Locate the cell with the specified text and output its [x, y] center coordinate. 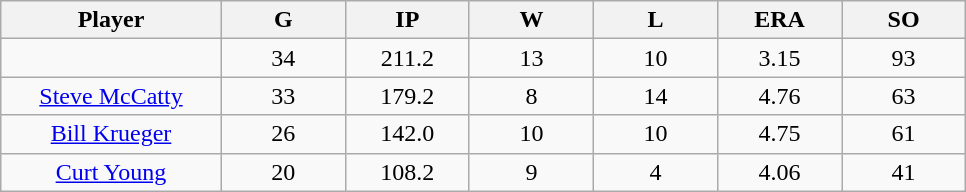
26 [283, 134]
108.2 [407, 172]
211.2 [407, 58]
14 [655, 96]
G [283, 20]
Curt Young [112, 172]
Steve McCatty [112, 96]
61 [904, 134]
3.15 [779, 58]
20 [283, 172]
179.2 [407, 96]
142.0 [407, 134]
13 [531, 58]
Player [112, 20]
SO [904, 20]
34 [283, 58]
W [531, 20]
4.75 [779, 134]
IP [407, 20]
4.06 [779, 172]
33 [283, 96]
L [655, 20]
4.76 [779, 96]
41 [904, 172]
ERA [779, 20]
63 [904, 96]
Bill Krueger [112, 134]
9 [531, 172]
4 [655, 172]
93 [904, 58]
8 [531, 96]
